Capture the cell that displays the provided text and extract its (X, Y) central coordinate. 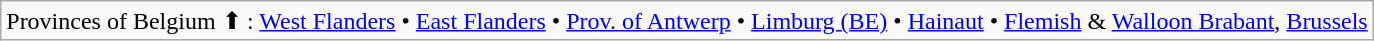
Provinces of Belgium ⬆ : West Flanders • East Flanders • Prov. of Antwerp • Limburg (BE) • Hainaut • Flemish & Walloon Brabant, Brussels (687, 21)
